Identify which cell holds the provided text, then report its [x, y] central coordinate. 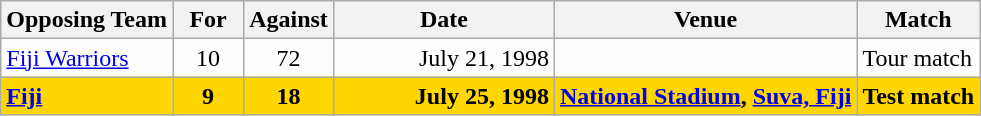
10 [208, 58]
Venue [705, 20]
Fiji [87, 96]
Test match [918, 96]
18 [289, 96]
July 21, 1998 [444, 58]
72 [289, 58]
9 [208, 96]
Fiji Warriors [87, 58]
Tour match [918, 58]
Against [289, 20]
For [208, 20]
National Stadium, Suva, Fiji [705, 96]
July 25, 1998 [444, 96]
Opposing Team [87, 20]
Date [444, 20]
Match [918, 20]
